For the text-containing cell, return its midpoint in [x, y] coordinate format. 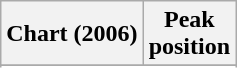
Chart (2006) [72, 34]
Peakposition [189, 34]
